From the cell containing the given text, extract its center point as (x, y) coordinate. 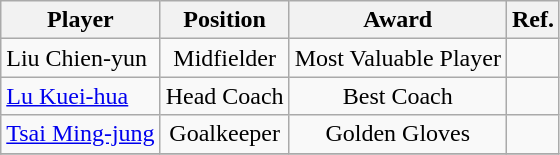
Most Valuable Player (398, 58)
Player (80, 20)
Liu Chien-yun (80, 58)
Tsai Ming-jung (80, 134)
Head Coach (224, 96)
Golden Gloves (398, 134)
Position (224, 20)
Lu Kuei-hua (80, 96)
Ref. (532, 20)
Midfielder (224, 58)
Goalkeeper (224, 134)
Award (398, 20)
Best Coach (398, 96)
